Return (X, Y) of the center of cell containing provided text 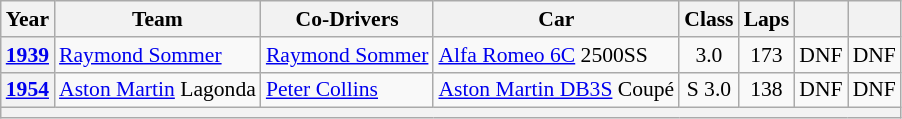
S 3.0 (708, 90)
3.0 (708, 55)
Aston Martin DB3S Coupé (556, 90)
Car (556, 19)
Co-Drivers (348, 19)
173 (767, 55)
1954 (28, 90)
Class (708, 19)
Peter Collins (348, 90)
Team (158, 19)
Laps (767, 19)
Aston Martin Lagonda (158, 90)
Alfa Romeo 6C 2500SS (556, 55)
138 (767, 90)
Year (28, 19)
1939 (28, 55)
